Detect which cell encompasses the target text, then output its [x, y] center coordinate. 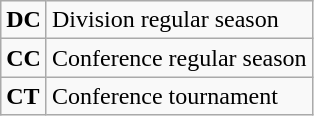
CT [24, 96]
Conference tournament [179, 96]
CC [24, 58]
Conference regular season [179, 58]
Division regular season [179, 20]
DC [24, 20]
